From the cell containing the given text, extract its center point as [X, Y] coordinate. 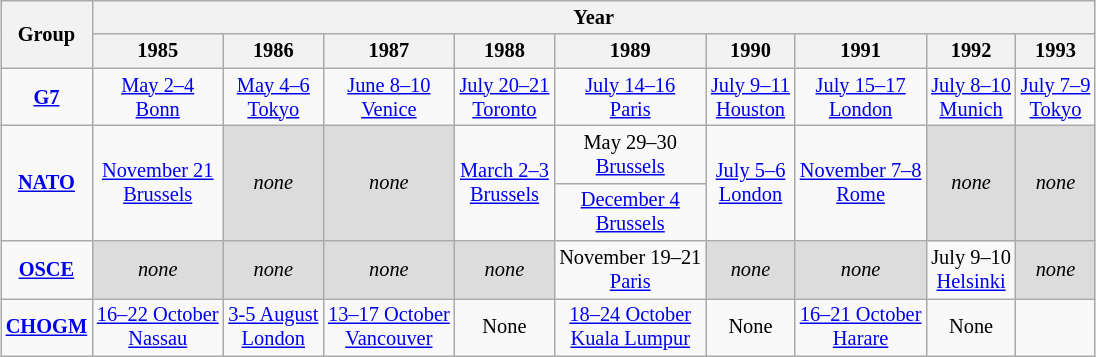
November 7–8 Rome [860, 182]
1991 [860, 51]
December 4 Brussels [630, 212]
July 8–10 Munich [971, 97]
May 2–4 Bonn [158, 97]
November 21 Brussels [158, 182]
May 29–30 Brussels [630, 154]
OSCE [46, 270]
1988 [505, 51]
July 20–21 Toronto [505, 97]
16–22 October Nassau [158, 327]
July 14–16 Paris [630, 97]
1990 [750, 51]
1987 [388, 51]
Group [46, 34]
16–21 October Harare [860, 327]
June 8–10 Venice [388, 97]
1985 [158, 51]
July 5–6 London [750, 182]
1986 [273, 51]
CHOGM [46, 327]
July 15–17 London [860, 97]
G7 [46, 97]
3-5 August London [273, 327]
13–17 October Vancouver [388, 327]
NATO [46, 182]
1989 [630, 51]
1992 [971, 51]
July 7–9 Tokyo [1056, 97]
1993 [1056, 51]
March 2–3 Brussels [505, 182]
July 9–10 Helsinki [971, 270]
July 9–11 Houston [750, 97]
November 19–21 Paris [630, 270]
May 4–6 Tokyo [273, 97]
18–24 October Kuala Lumpur [630, 327]
Year [594, 17]
